Identify which cell holds the provided text, then report its [X, Y] central coordinate. 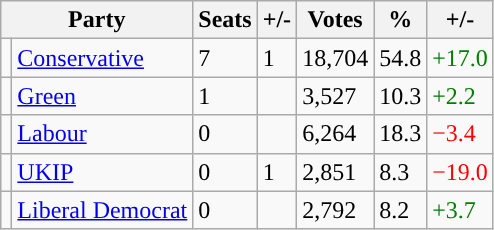
+3.7 [460, 210]
10.3 [400, 96]
−3.4 [460, 134]
UKIP [102, 172]
8.2 [400, 210]
18,704 [336, 58]
Conservative [102, 58]
2,792 [336, 210]
8.3 [400, 172]
3,527 [336, 96]
−19.0 [460, 172]
+17.0 [460, 58]
2,851 [336, 172]
Party [97, 20]
Seats [225, 20]
Votes [336, 20]
Liberal Democrat [102, 210]
6,264 [336, 134]
7 [225, 58]
Green [102, 96]
Labour [102, 134]
54.8 [400, 58]
% [400, 20]
18.3 [400, 134]
+2.2 [460, 96]
